Find where the given text appears and provide that cell's center as (X, Y) coordinate. 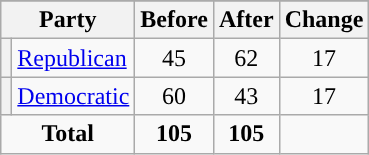
Change (324, 20)
Total (68, 134)
43 (246, 96)
62 (246, 58)
45 (174, 58)
After (246, 20)
60 (174, 96)
Before (174, 20)
Democratic (74, 96)
Party (68, 20)
Republican (74, 58)
